Capture the cell that displays the provided text and extract its [X, Y] central coordinate. 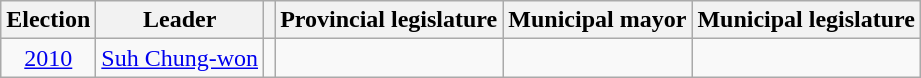
Provincial legislature [389, 20]
Leader [180, 20]
Election [48, 20]
Suh Chung-won [180, 58]
2010 [48, 58]
Municipal mayor [598, 20]
Municipal legislature [806, 20]
